Extract the (X, Y) coordinate from the center of the cell holding the provided text.  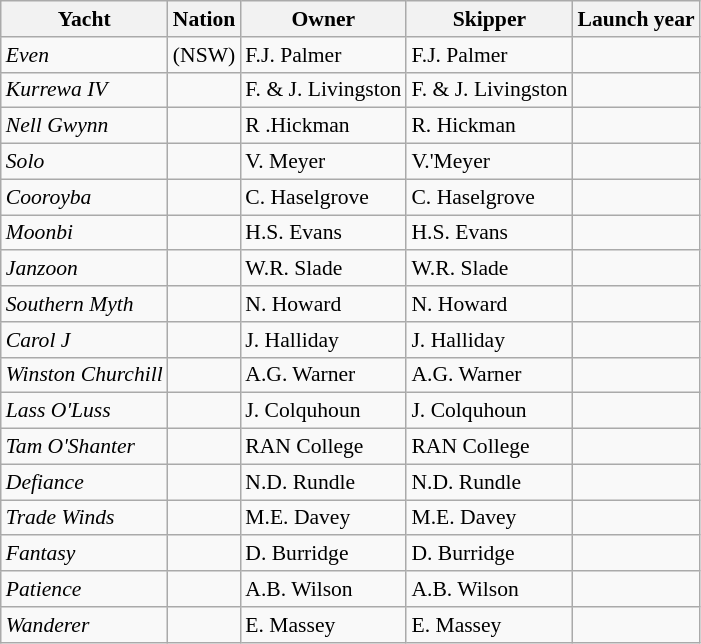
Even (84, 55)
V.'Meyer (489, 162)
Patience (84, 589)
V. Meyer (323, 162)
Lass O'Luss (84, 411)
Southern Myth (84, 304)
Nation (204, 19)
Defiance (84, 482)
Cooroyba (84, 197)
Launch year (636, 19)
R .Hickman (323, 126)
Owner (323, 19)
R. Hickman (489, 126)
Fantasy (84, 554)
Tam O'Shanter (84, 447)
Nell Gwynn (84, 126)
Trade Winds (84, 518)
(NSW) (204, 55)
Moonbi (84, 233)
Solo (84, 162)
Kurrewa IV (84, 90)
Yacht (84, 19)
Wanderer (84, 625)
Winston Churchill (84, 375)
Janzoon (84, 269)
Carol J (84, 340)
Skipper (489, 19)
